Return the [x, y] coordinate for the center point of the cell that contains the specified text.  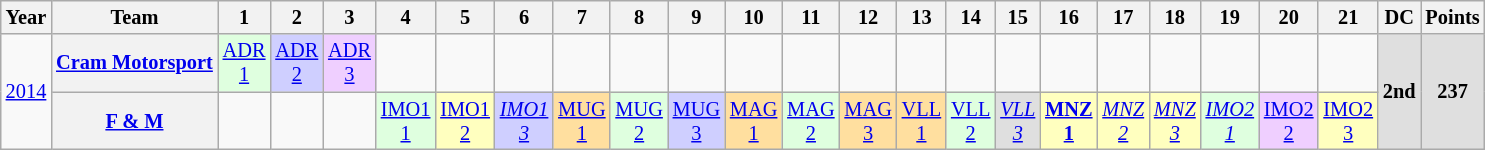
ADR3 [350, 63]
MAG2 [810, 121]
1 [244, 17]
2014 [26, 92]
Cram Motorsport [134, 63]
7 [582, 17]
10 [754, 17]
MAG3 [868, 121]
21 [1348, 17]
Year [26, 17]
ADR2 [296, 63]
3 [350, 17]
16 [1068, 17]
4 [406, 17]
20 [1289, 17]
17 [1123, 17]
IMO11 [406, 121]
MNZ3 [1175, 121]
Points [1452, 17]
DC [1400, 17]
14 [970, 17]
9 [696, 17]
15 [1018, 17]
IMO21 [1230, 121]
MNZ1 [1068, 121]
19 [1230, 17]
F & M [134, 121]
MNZ2 [1123, 121]
MUG3 [696, 121]
8 [638, 17]
13 [922, 17]
MUG2 [638, 121]
MAG1 [754, 121]
6 [524, 17]
2 [296, 17]
18 [1175, 17]
VLL1 [922, 121]
IMO23 [1348, 121]
12 [868, 17]
IMO12 [465, 121]
ADR1 [244, 63]
MUG1 [582, 121]
IMO13 [524, 121]
11 [810, 17]
VLL2 [970, 121]
Team [134, 17]
IMO22 [1289, 121]
VLL3 [1018, 121]
5 [465, 17]
2nd [1400, 92]
237 [1452, 92]
